Identify which cell holds the provided text, then report its [X, Y] central coordinate. 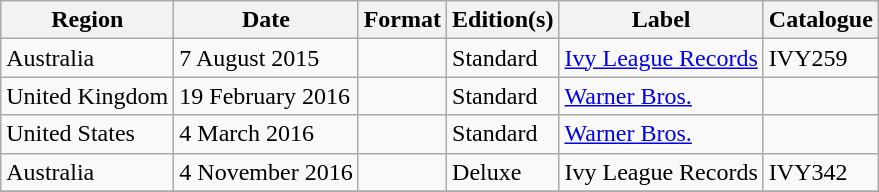
Format [402, 20]
United Kingdom [88, 96]
19 February 2016 [266, 96]
IVY259 [820, 58]
4 March 2016 [266, 134]
Label [661, 20]
4 November 2016 [266, 172]
Edition(s) [503, 20]
IVY342 [820, 172]
Region [88, 20]
7 August 2015 [266, 58]
United States [88, 134]
Deluxe [503, 172]
Catalogue [820, 20]
Date [266, 20]
